Scan for the cell matching the given text and deliver its (X, Y) coordinate at center. 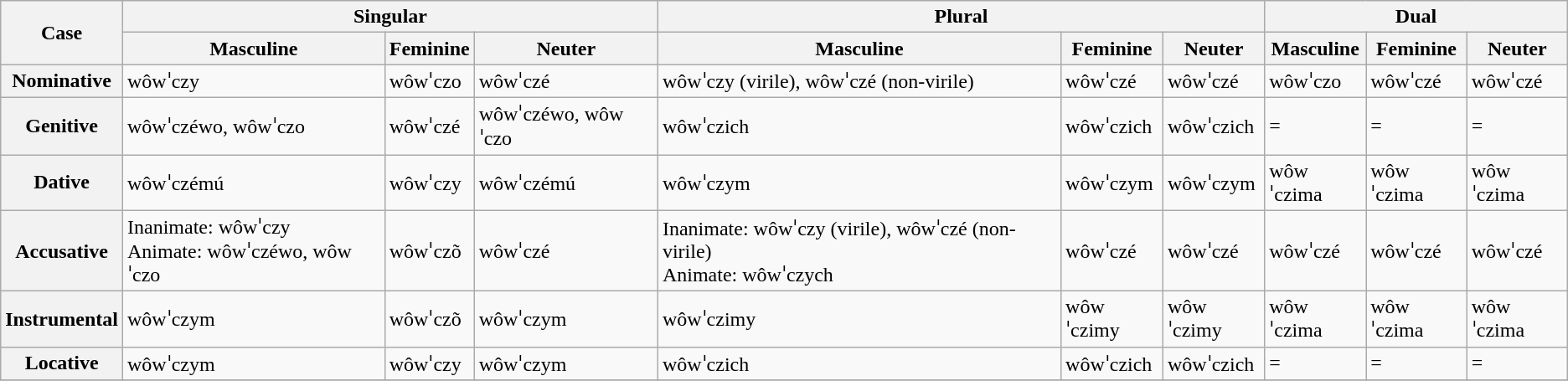
Instrumental (62, 320)
Dative (62, 183)
Nominative (62, 81)
Plural (961, 17)
Locative (62, 363)
Inanimate: wôwˈczy (virile), wôwˈczé (non-virile) Animate: wôwˈczych (859, 251)
Dual (1416, 17)
wôwˈczy (virile), wôwˈczé (non-virile) (859, 81)
Accusative (62, 251)
Singular (390, 17)
Inanimate: wôwˈczy Animate: wôwˈczéwo, wôwˈczo (253, 251)
Case (62, 33)
Genitive (62, 126)
